Provide the [X, Y] coordinate of the cell's center where the given text is located.  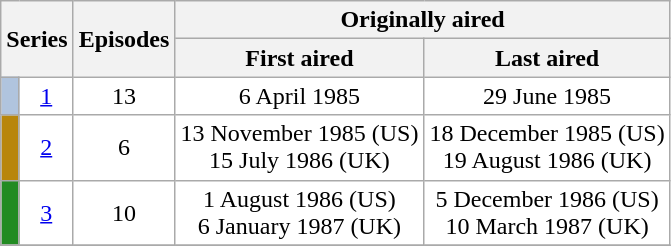
Series [37, 39]
First aired [300, 58]
29 June 1985 [547, 96]
5 December 1986 (US)10 March 1987 (UK) [547, 212]
10 [124, 212]
1 August 1986 (US)6 January 1987 (UK) [300, 212]
Last aired [547, 58]
13 [124, 96]
2 [46, 148]
1 [46, 96]
13 November 1985 (US)15 July 1986 (UK) [300, 148]
18 December 1985 (US)19 August 1986 (UK) [547, 148]
6 April 1985 [300, 96]
6 [124, 148]
Originally aired [422, 20]
3 [46, 212]
Episodes [124, 39]
